Determine the (X, Y) coordinate at the center of the cell enclosing the given text.  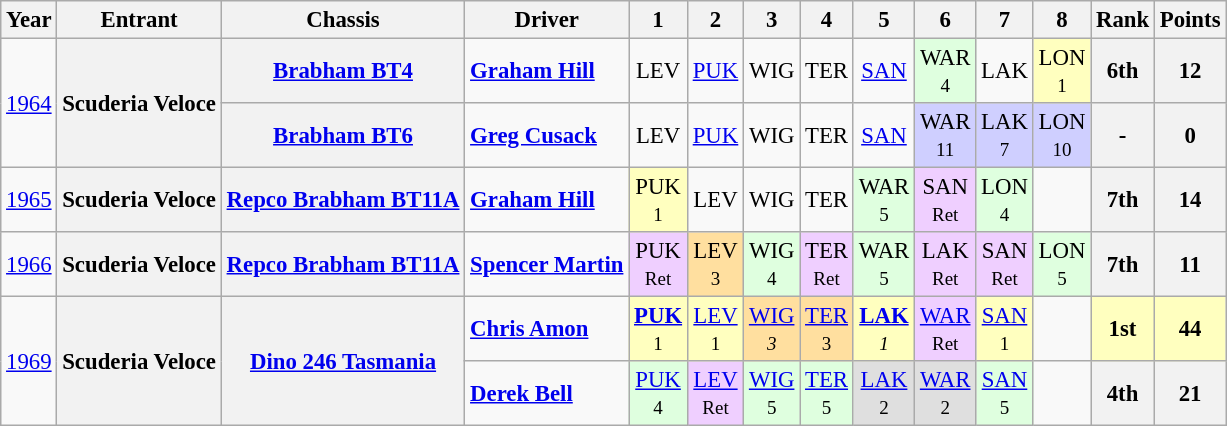
4 (827, 20)
PUK 1 (658, 200)
8 (1062, 20)
WARRet (946, 330)
6th (1123, 72)
- (1123, 136)
1969 (29, 362)
Chassis (342, 20)
WAR11 (946, 136)
LON 4 (1004, 200)
Chris Amon (547, 330)
LAK7 (1004, 136)
1st (1123, 330)
1 (658, 20)
Entrant (139, 20)
LAK1 (884, 330)
14 (1190, 200)
11 (1190, 264)
Points (1190, 20)
0 (1190, 136)
6 (946, 20)
1965 (29, 200)
Year (29, 20)
Brabham BT4 (342, 72)
WAR4 (946, 72)
LEV1 (715, 330)
Dino 246 Tasmania (342, 362)
LON1 (1062, 72)
WIG 4 (772, 264)
7 (1004, 20)
Rank (1123, 20)
1964 (29, 104)
TER3 (827, 330)
Brabham BT6 (342, 136)
LON 5 (1062, 264)
2 (715, 20)
LAK (1004, 72)
1966 (29, 264)
LEV 3 (715, 264)
Greg Cusack (547, 136)
SAN1 (1004, 330)
WIG3 (772, 330)
Driver (547, 20)
3 (772, 20)
44 (1190, 330)
5 (884, 20)
Spencer Martin (547, 264)
PUK Ret (658, 264)
LAK Ret (946, 264)
TER Ret (827, 264)
PUK1 (658, 330)
LON10 (1062, 136)
12 (1190, 72)
